Provide the (x, y) coordinate of the cell's center where the given text is located.  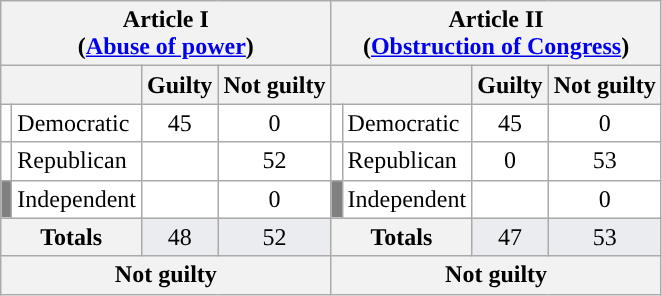
Article II(Obstruction of Congress) (496, 34)
47 (510, 237)
Article I(Abuse of power) (166, 34)
48 (179, 237)
